Return the [x, y] coordinate for the center point of the cell that contains the specified text.  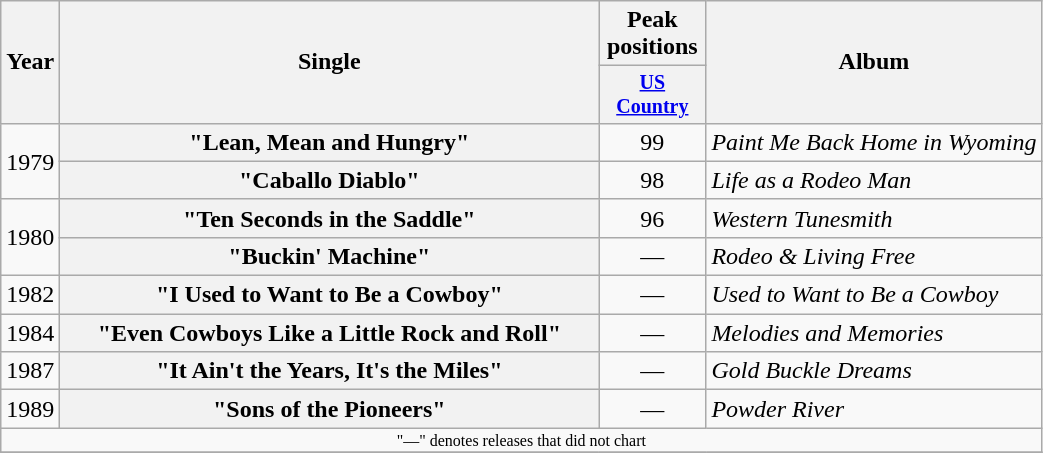
1979 [30, 161]
1987 [30, 371]
1984 [30, 333]
US Country [652, 94]
98 [652, 180]
99 [652, 142]
"Caballo Diablo" [330, 180]
1989 [30, 409]
Powder River [874, 409]
Paint Me Back Home in Wyoming [874, 142]
"Even Cowboys Like a Little Rock and Roll" [330, 333]
Life as a Rodeo Man [874, 180]
"Lean, Mean and Hungry" [330, 142]
1980 [30, 237]
Used to Want to Be a Cowboy [874, 295]
Album [874, 62]
"Ten Seconds in the Saddle" [330, 218]
"It Ain't the Years, It's the Miles" [330, 371]
Melodies and Memories [874, 333]
Western Tunesmith [874, 218]
Gold Buckle Dreams [874, 371]
Rodeo & Living Free [874, 256]
1982 [30, 295]
"I Used to Want to Be a Cowboy" [330, 295]
"—" denotes releases that did not chart [522, 440]
"Sons of the Pioneers" [330, 409]
96 [652, 218]
Peak positions [652, 34]
Year [30, 62]
"Buckin' Machine" [330, 256]
Single [330, 62]
